Return the [X, Y] coordinate for the center point of the cell that contains the specified text.  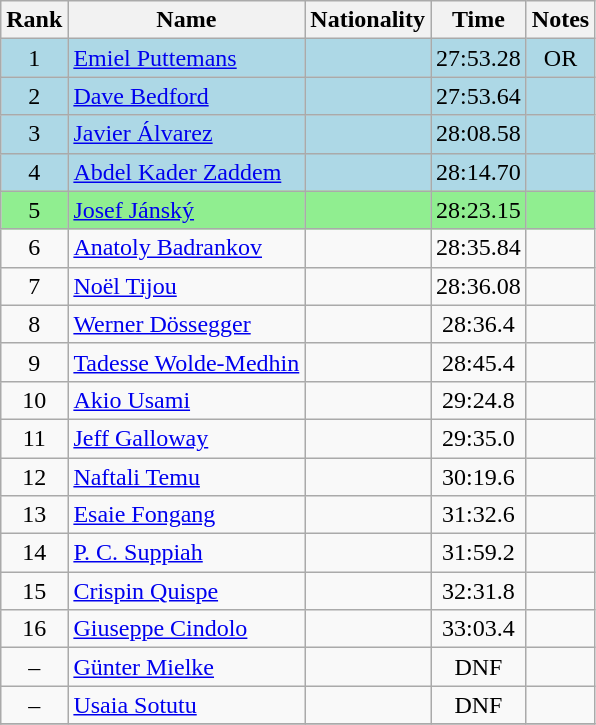
28:23.15 [479, 210]
Name [186, 20]
Esaie Fongang [186, 515]
Josef Jánský [186, 210]
11 [34, 438]
30:19.6 [479, 477]
15 [34, 591]
P. C. Suppiah [186, 553]
10 [34, 400]
Time [479, 20]
Tadesse Wolde-Medhin [186, 362]
31:32.6 [479, 515]
12 [34, 477]
33:03.4 [479, 629]
28:35.84 [479, 248]
3 [34, 134]
Javier Álvarez [186, 134]
Rank [34, 20]
13 [34, 515]
32:31.8 [479, 591]
Anatoly Badrankov [186, 248]
Jeff Galloway [186, 438]
Dave Bedford [186, 96]
Werner Dössegger [186, 324]
Usaia Sotutu [186, 705]
2 [34, 96]
29:24.8 [479, 400]
Noël Tijou [186, 286]
Emiel Puttemans [186, 58]
7 [34, 286]
Notes [560, 20]
1 [34, 58]
28:36.4 [479, 324]
Akio Usami [186, 400]
OR [560, 58]
29:35.0 [479, 438]
16 [34, 629]
28:36.08 [479, 286]
Abdel Kader Zaddem [186, 172]
8 [34, 324]
14 [34, 553]
6 [34, 248]
28:08.58 [479, 134]
31:59.2 [479, 553]
Nationality [368, 20]
5 [34, 210]
28:14.70 [479, 172]
4 [34, 172]
Günter Mielke [186, 667]
27:53.28 [479, 58]
27:53.64 [479, 96]
Naftali Temu [186, 477]
9 [34, 362]
Crispin Quispe [186, 591]
28:45.4 [479, 362]
Giuseppe Cindolo [186, 629]
